For the text-containing cell, return its midpoint in [x, y] coordinate format. 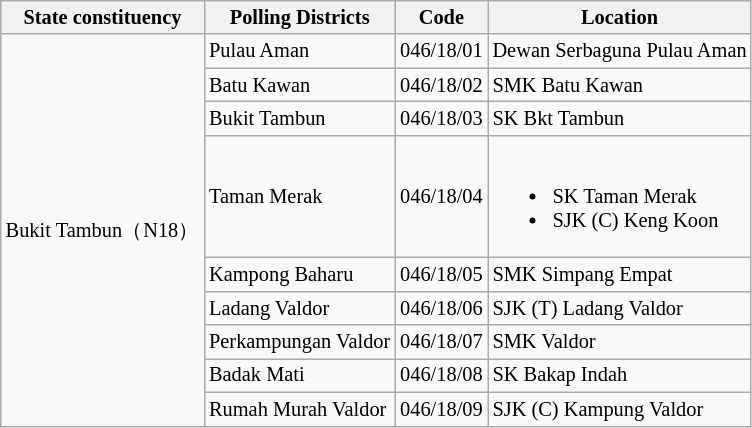
Location [620, 17]
046/18/02 [441, 85]
SK Bkt Tambun [620, 118]
Taman Merak [300, 196]
Badak Mati [300, 375]
Rumah Murah Valdor [300, 409]
046/18/09 [441, 409]
SJK (T) Ladang Valdor [620, 308]
SMK Valdor [620, 342]
Ladang Valdor [300, 308]
046/18/08 [441, 375]
Code [441, 17]
046/18/01 [441, 51]
Perkampungan Valdor [300, 342]
State constituency [102, 17]
046/18/05 [441, 274]
Batu Kawan [300, 85]
Pulau Aman [300, 51]
SK Taman MerakSJK (C) Keng Koon [620, 196]
Bukit Tambun（N18） [102, 230]
Polling Districts [300, 17]
046/18/04 [441, 196]
Dewan Serbaguna Pulau Aman [620, 51]
Kampong Baharu [300, 274]
SMK Batu Kawan [620, 85]
046/18/07 [441, 342]
SK Bakap Indah [620, 375]
046/18/03 [441, 118]
046/18/06 [441, 308]
SMK Simpang Empat [620, 274]
SJK (C) Kampung Valdor [620, 409]
Bukit Tambun [300, 118]
